Capture the cell that displays the provided text and extract its (X, Y) central coordinate. 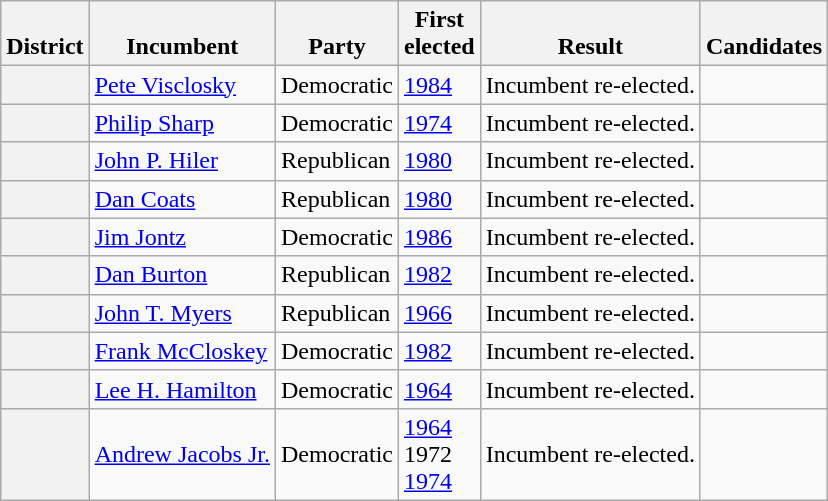
Result (590, 34)
1966 (439, 313)
Candidates (764, 34)
Incumbent (182, 34)
Party (336, 34)
1986 (439, 237)
District (45, 34)
1964 (439, 389)
Philip Sharp (182, 123)
Dan Burton (182, 275)
Andrew Jacobs Jr. (182, 454)
John T. Myers (182, 313)
Pete Visclosky (182, 85)
Lee H. Hamilton (182, 389)
Jim Jontz (182, 237)
John P. Hiler (182, 161)
1984 (439, 85)
1974 (439, 123)
Firstelected (439, 34)
Frank McCloskey (182, 351)
19641972 1974 (439, 454)
Dan Coats (182, 199)
